Extract the (x, y) coordinate from the center of the cell holding the provided text.  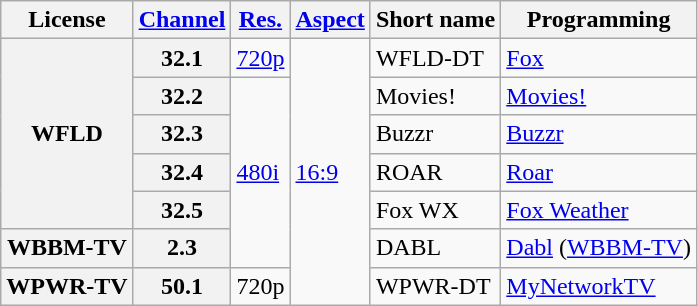
Aspect (330, 20)
License (67, 20)
32.5 (182, 210)
WFLD (67, 134)
DABL (435, 248)
32.2 (182, 96)
2.3 (182, 248)
Fox Weather (599, 210)
50.1 (182, 286)
Fox (599, 58)
Roar (599, 172)
16:9 (330, 172)
MyNetworkTV (599, 286)
Short name (435, 20)
480i (260, 172)
32.4 (182, 172)
WFLD-DT (435, 58)
Fox WX (435, 210)
Programming (599, 20)
32.3 (182, 134)
Dabl (WBBM-TV) (599, 248)
Channel (182, 20)
WBBM-TV (67, 248)
32.1 (182, 58)
WPWR-DT (435, 286)
WPWR-TV (67, 286)
Res. (260, 20)
ROAR (435, 172)
